Detect which cell encompasses the target text, then output its (x, y) center coordinate. 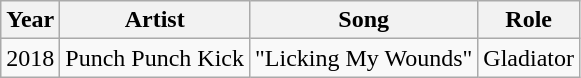
Punch Punch Kick (155, 58)
Gladiator (529, 58)
Artist (155, 20)
2018 (30, 58)
Role (529, 20)
Year (30, 20)
Song (364, 20)
"Licking My Wounds" (364, 58)
